Find where the given text appears and provide that cell's center as [x, y] coordinate. 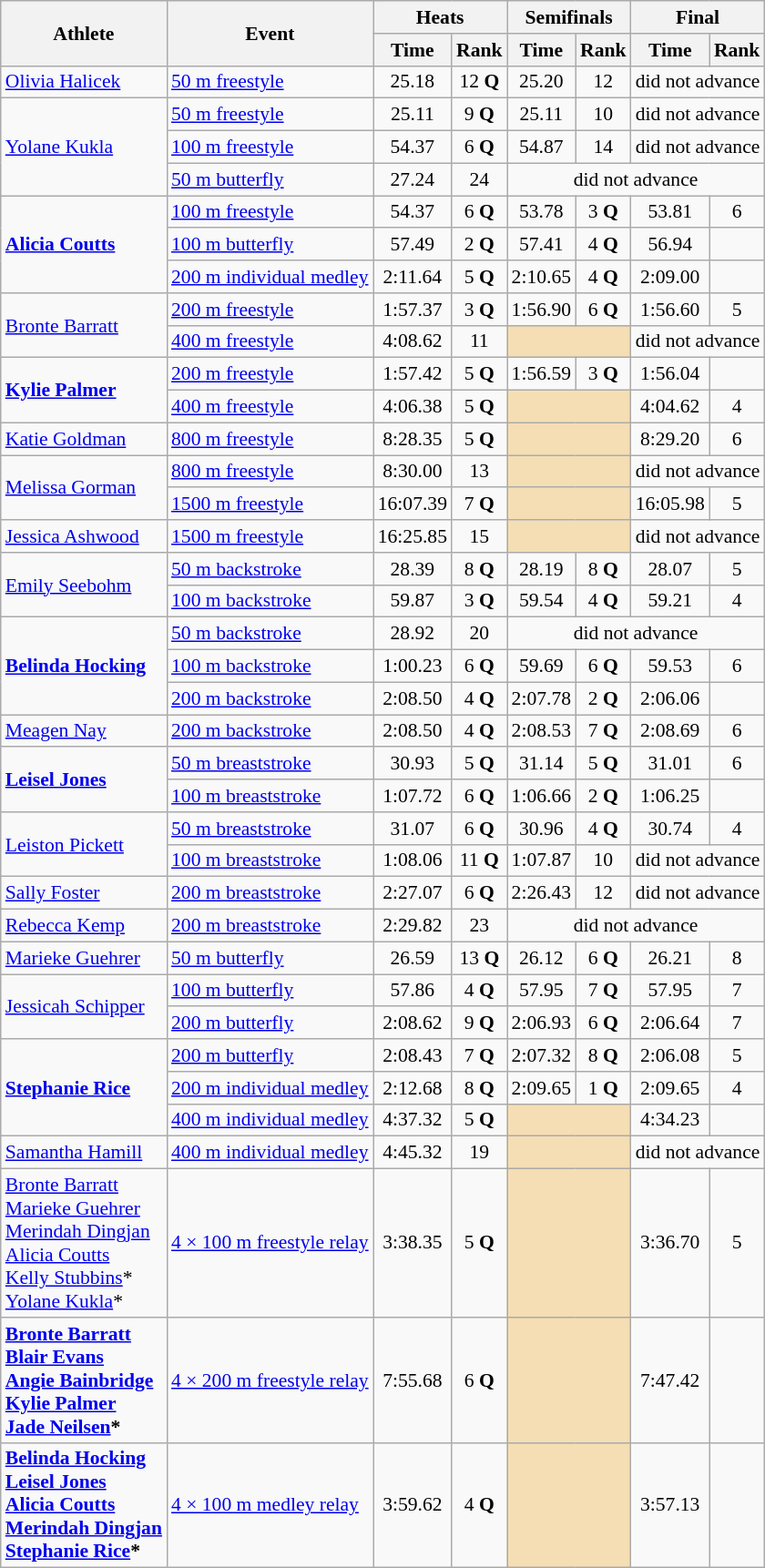
53.81 [670, 212]
8:29.20 [670, 439]
2:08.53 [541, 731]
59.54 [541, 601]
2:10.65 [541, 277]
2:08.69 [670, 731]
20 [479, 634]
1:57.37 [413, 310]
28.19 [541, 569]
28.07 [670, 569]
11 [479, 341]
1:06.25 [670, 796]
1:08.06 [413, 860]
1:56.90 [541, 310]
Olivia Halicek [84, 82]
1:56.60 [670, 310]
56.94 [670, 245]
13 [479, 472]
1:00.23 [413, 667]
54.87 [541, 148]
59.69 [541, 667]
2:06.06 [670, 698]
Jessicah Schipper [84, 1007]
Bronte BarrattBlair EvansAngie BainbridgeKylie PalmerJade Neilsen* [84, 1380]
1:07.72 [413, 796]
4:45.32 [413, 1153]
Meagen Nay [84, 731]
31.07 [413, 829]
4:06.38 [413, 407]
8:28.35 [413, 439]
24 [479, 179]
Bronte Barratt [84, 326]
Leiston Pickett [84, 845]
3:59.62 [413, 1505]
3:36.70 [670, 1244]
11 Q [479, 860]
7:47.42 [670, 1380]
Final [698, 17]
2:06.64 [670, 1023]
30.74 [670, 829]
Stephanie Rice [84, 1087]
Belinda HockingLeisel JonesAlicia CouttsMerindah DingjanStephanie Rice* [84, 1505]
57.41 [541, 245]
7:55.68 [413, 1380]
26.59 [413, 958]
2:09.00 [670, 277]
25.20 [541, 82]
1:57.42 [413, 374]
28.39 [413, 569]
2:26.43 [541, 893]
4:37.32 [413, 1120]
Athlete [84, 33]
2:07.78 [541, 698]
59.53 [670, 667]
8 [738, 958]
59.87 [413, 601]
Heats [441, 17]
4:08.62 [413, 341]
14 [603, 148]
1:56.04 [670, 374]
23 [479, 926]
2:07.32 [541, 1055]
Marieke Guehrer [84, 958]
1:06.66 [541, 796]
27.24 [413, 179]
4:34.23 [670, 1120]
3:57.13 [670, 1505]
Samantha Hamill [84, 1153]
4 × 100 m medley relay [270, 1505]
30.96 [541, 829]
1:07.87 [541, 860]
16:25.85 [413, 536]
8:30.00 [413, 472]
12 Q [479, 82]
Emily Seebohm [84, 585]
16:07.39 [413, 504]
Alicia Coutts [84, 244]
57.86 [413, 991]
Jessica Ashwood [84, 536]
26.12 [541, 958]
28.92 [413, 634]
2:08.43 [413, 1055]
2:08.62 [413, 1023]
25.18 [413, 82]
2:06.08 [670, 1055]
Katie Goldman [84, 439]
Bronte BarrattMarieke GuehrerMerindah DingjanAlicia CouttsKelly Stubbins*Yolane Kukla* [84, 1244]
Kylie Palmer [84, 390]
31.01 [670, 764]
Sally Foster [84, 893]
31.14 [541, 764]
Event [270, 33]
2:29.82 [413, 926]
26.21 [670, 958]
2:12.68 [413, 1088]
16:05.98 [670, 504]
3:38.35 [413, 1244]
15 [479, 536]
Yolane Kukla [84, 148]
Semifinals [569, 17]
2:06.93 [541, 1023]
Leisel Jones [84, 779]
30.93 [413, 764]
Belinda Hocking [84, 667]
4 × 100 m freestyle relay [270, 1244]
53.78 [541, 212]
4 × 200 m freestyle relay [270, 1380]
1:56.59 [541, 374]
13 Q [479, 958]
Rebecca Kemp [84, 926]
1 Q [603, 1088]
59.21 [670, 601]
57.49 [413, 245]
19 [479, 1153]
4:04.62 [670, 407]
2:27.07 [413, 893]
2:11.64 [413, 277]
Melissa Gorman [84, 488]
